Output the [X, Y] coordinate of the center of the cell containing the given text.  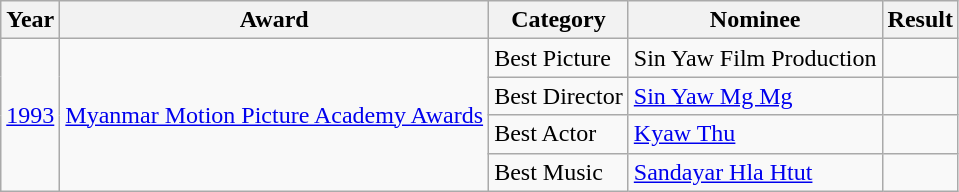
Best Actor [559, 134]
Best Picture [559, 58]
Kyaw Thu [755, 134]
Myanmar Motion Picture Academy Awards [274, 115]
Nominee [755, 20]
Best Director [559, 96]
Best Music [559, 172]
Award [274, 20]
Sandayar Hla Htut [755, 172]
Result [920, 20]
Category [559, 20]
Sin Yaw Mg Mg [755, 96]
Sin Yaw Film Production [755, 58]
Year [30, 20]
1993 [30, 115]
